For the text-containing cell, return its midpoint in [X, Y] coordinate format. 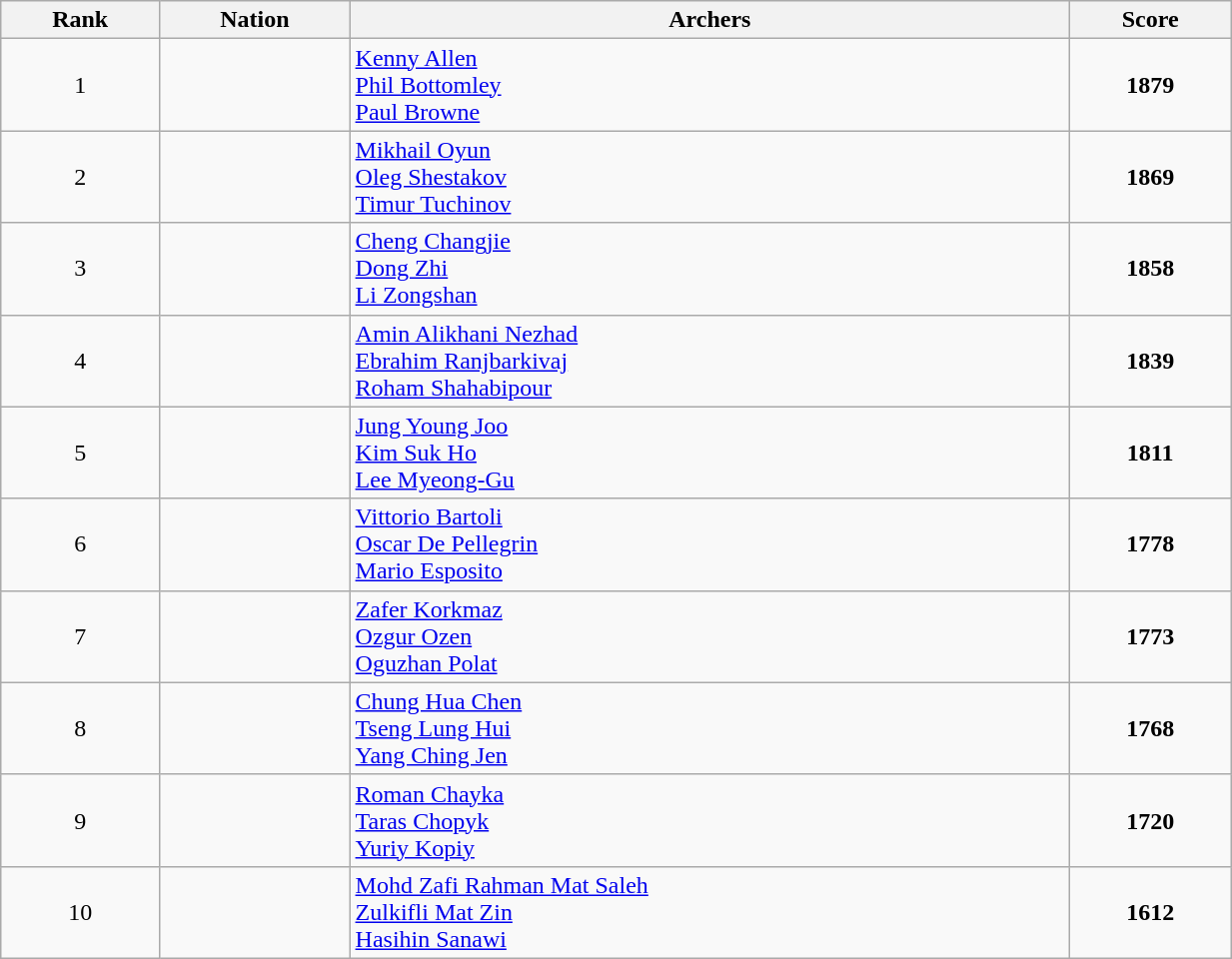
6 [80, 544]
Chung Hua ChenTseng Lung HuiYang Ching Jen [709, 728]
1858 [1151, 269]
1720 [1151, 820]
10 [80, 912]
Archers [709, 20]
Jung Young JooKim Suk HoLee Myeong-Gu [709, 453]
Cheng ChangjieDong ZhiLi Zongshan [709, 269]
7 [80, 636]
1612 [1151, 912]
1778 [1151, 544]
Amin Alikhani NezhadEbrahim RanjbarkivajRoham Shahabipour [709, 361]
1773 [1151, 636]
5 [80, 453]
8 [80, 728]
3 [80, 269]
1869 [1151, 177]
Mikhail OyunOleg ShestakovTimur Tuchinov [709, 177]
1768 [1151, 728]
Score [1151, 20]
Vittorio BartoliOscar De PellegrinMario Esposito [709, 544]
Nation [255, 20]
1 [80, 85]
1811 [1151, 453]
4 [80, 361]
Roman ChaykaTaras ChopykYuriy Kopiy [709, 820]
9 [80, 820]
Mohd Zafi Rahman Mat SalehZulkifli Mat ZinHasihin Sanawi [709, 912]
2 [80, 177]
Zafer KorkmazOzgur OzenOguzhan Polat [709, 636]
1879 [1151, 85]
Rank [80, 20]
1839 [1151, 361]
Kenny AllenPhil BottomleyPaul Browne [709, 85]
